Find where the given text appears and provide that cell's center as [x, y] coordinate. 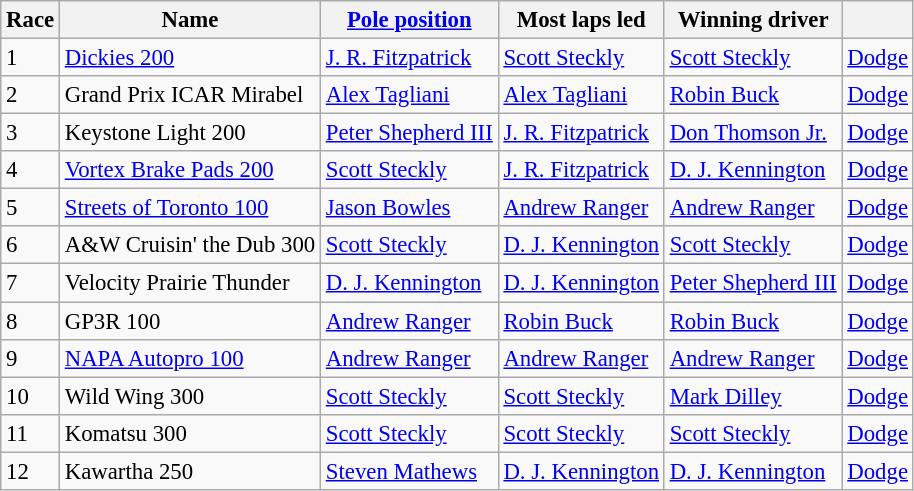
11 [30, 433]
Winning driver [753, 20]
Steven Mathews [409, 471]
9 [30, 358]
Streets of Toronto 100 [190, 208]
2 [30, 95]
GP3R 100 [190, 321]
6 [30, 245]
Kawartha 250 [190, 471]
Dickies 200 [190, 58]
NAPA Autopro 100 [190, 358]
Most laps led [581, 20]
8 [30, 321]
Jason Bowles [409, 208]
Komatsu 300 [190, 433]
Pole position [409, 20]
Don Thomson Jr. [753, 133]
A&W Cruisin' the Dub 300 [190, 245]
Race [30, 20]
7 [30, 283]
Vortex Brake Pads 200 [190, 170]
Grand Prix ICAR Mirabel [190, 95]
12 [30, 471]
4 [30, 170]
5 [30, 208]
Mark Dilley [753, 396]
10 [30, 396]
Wild Wing 300 [190, 396]
1 [30, 58]
3 [30, 133]
Name [190, 20]
Keystone Light 200 [190, 133]
Velocity Prairie Thunder [190, 283]
